Pinpoint the cell where the given text exists, returning its [x, y] midpoint coordinate. 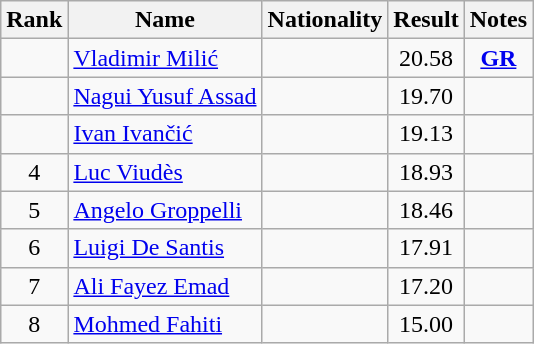
4 [34, 172]
6 [34, 248]
15.00 [426, 324]
Ivan Ivančić [165, 134]
Notes [498, 20]
7 [34, 286]
18.46 [426, 210]
Vladimir Milić [165, 58]
Result [426, 20]
Rank [34, 20]
Name [165, 20]
Mohmed Fahiti [165, 324]
GR [498, 58]
19.13 [426, 134]
Luigi De Santis [165, 248]
Nagui Yusuf Assad [165, 96]
Angelo Groppelli [165, 210]
18.93 [426, 172]
Luc Viudès [165, 172]
8 [34, 324]
19.70 [426, 96]
20.58 [426, 58]
Ali Fayez Emad [165, 286]
5 [34, 210]
17.20 [426, 286]
Nationality [325, 20]
17.91 [426, 248]
